Find where the given text appears and provide that cell's center as (x, y) coordinate. 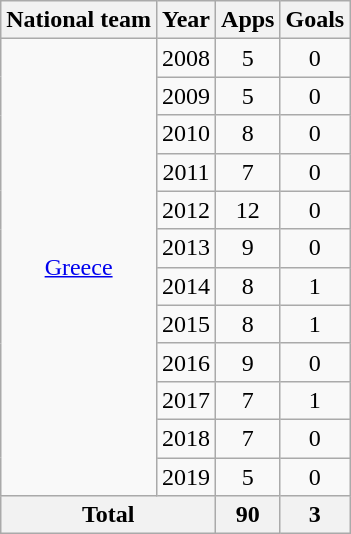
Total (108, 515)
12 (248, 210)
Greece (79, 268)
2016 (186, 362)
2008 (186, 58)
2013 (186, 248)
2015 (186, 324)
2014 (186, 286)
3 (315, 515)
2009 (186, 96)
Goals (315, 20)
2019 (186, 477)
2011 (186, 172)
2010 (186, 134)
Apps (248, 20)
2018 (186, 438)
2012 (186, 210)
2017 (186, 400)
90 (248, 515)
Year (186, 20)
National team (79, 20)
